Scan for the cell matching the given text and deliver its [x, y] coordinate at center. 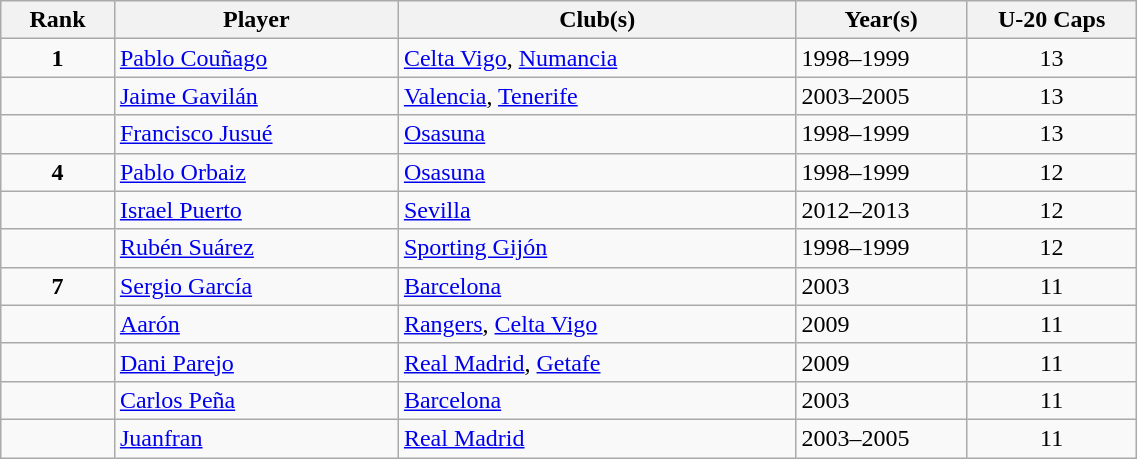
Francisco Jusué [256, 134]
Jaime Gavilán [256, 96]
Club(s) [597, 20]
4 [58, 172]
Year(s) [881, 20]
Celta Vigo, Numancia [597, 58]
Rank [58, 20]
Sporting Gijón [597, 248]
Aarón [256, 324]
Sergio García [256, 286]
Israel Puerto [256, 210]
Real Madrid, Getafe [597, 362]
Carlos Peña [256, 400]
7 [58, 286]
Real Madrid [597, 438]
Rangers, Celta Vigo [597, 324]
Dani Parejo [256, 362]
Pablo Orbaiz [256, 172]
Pablo Couñago [256, 58]
Juanfran [256, 438]
Rubén Suárez [256, 248]
U-20 Caps [1051, 20]
1 [58, 58]
Sevilla [597, 210]
Valencia, Tenerife [597, 96]
Player [256, 20]
2012–2013 [881, 210]
